Output the [X, Y] coordinate of the center of the cell containing the given text.  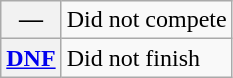
— [31, 20]
Did not compete [146, 20]
DNF [31, 58]
Did not finish [146, 58]
